Find where the given text appears and provide that cell's center as (X, Y) coordinate. 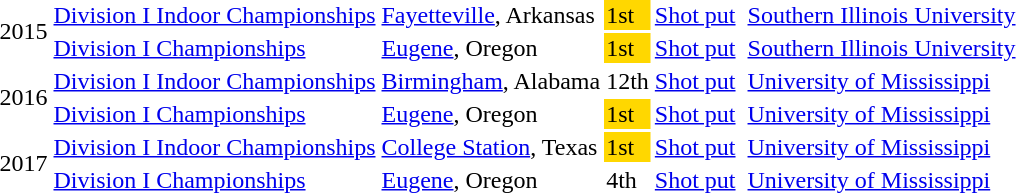
12th (628, 81)
College Station, Texas (491, 147)
Birmingham, Alabama (491, 81)
Fayetteville, Arkansas (491, 15)
